Search for the cell housing the specified text and yield its (X, Y) center coordinate. 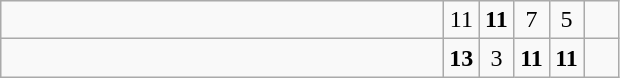
3 (496, 58)
13 (462, 58)
7 (532, 20)
5 (566, 20)
